Detect which cell encompasses the target text, then output its [x, y] center coordinate. 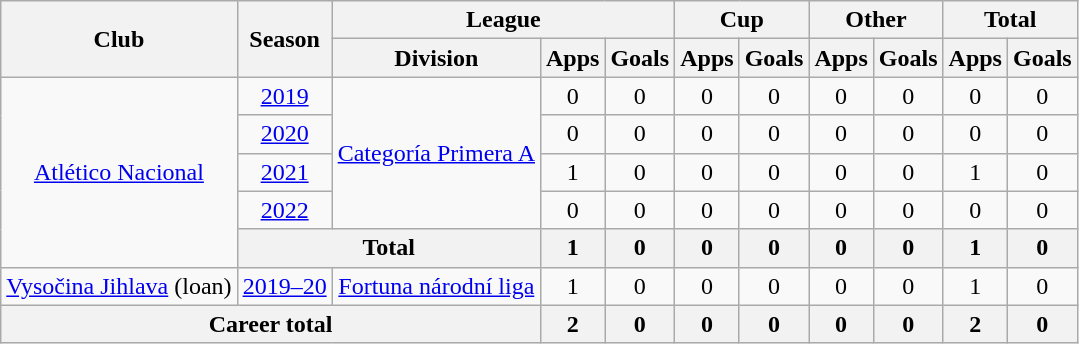
2021 [284, 172]
Division [436, 58]
Fortuna národní liga [436, 286]
Club [119, 39]
2019 [284, 96]
2022 [284, 210]
Career total [271, 324]
Cup [742, 20]
Vysočina Jihlava (loan) [119, 286]
League [504, 20]
2019–20 [284, 286]
Season [284, 39]
2020 [284, 134]
Atlético Nacional [119, 172]
Other [876, 20]
Categoría Primera A [436, 153]
